Locate the cell with the specified text and output its (x, y) center coordinate. 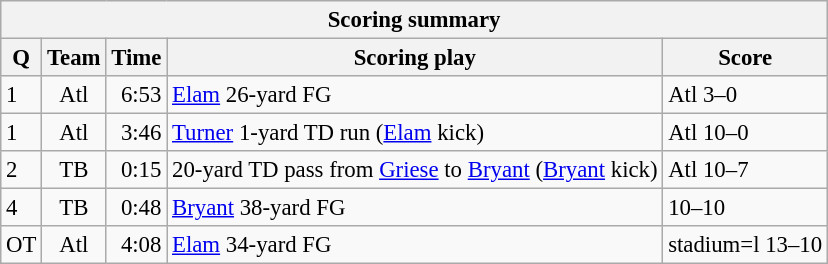
Atl 10–0 (746, 133)
Score (746, 58)
Atl 3–0 (746, 95)
2 (22, 170)
OT (22, 245)
Scoring summary (414, 20)
0:15 (136, 170)
4 (22, 208)
Turner 1-yard TD run (Elam kick) (415, 133)
stadium=l 13–10 (746, 245)
6:53 (136, 95)
10–10 (746, 208)
0:48 (136, 208)
3:46 (136, 133)
Scoring play (415, 58)
Time (136, 58)
20-yard TD pass from Griese to Bryant (Bryant kick) (415, 170)
Bryant 38-yard FG (415, 208)
Atl 10–7 (746, 170)
4:08 (136, 245)
Q (22, 58)
Team (74, 58)
Elam 26-yard FG (415, 95)
Elam 34-yard FG (415, 245)
